Output the (x, y) coordinate of the center of the cell containing the given text.  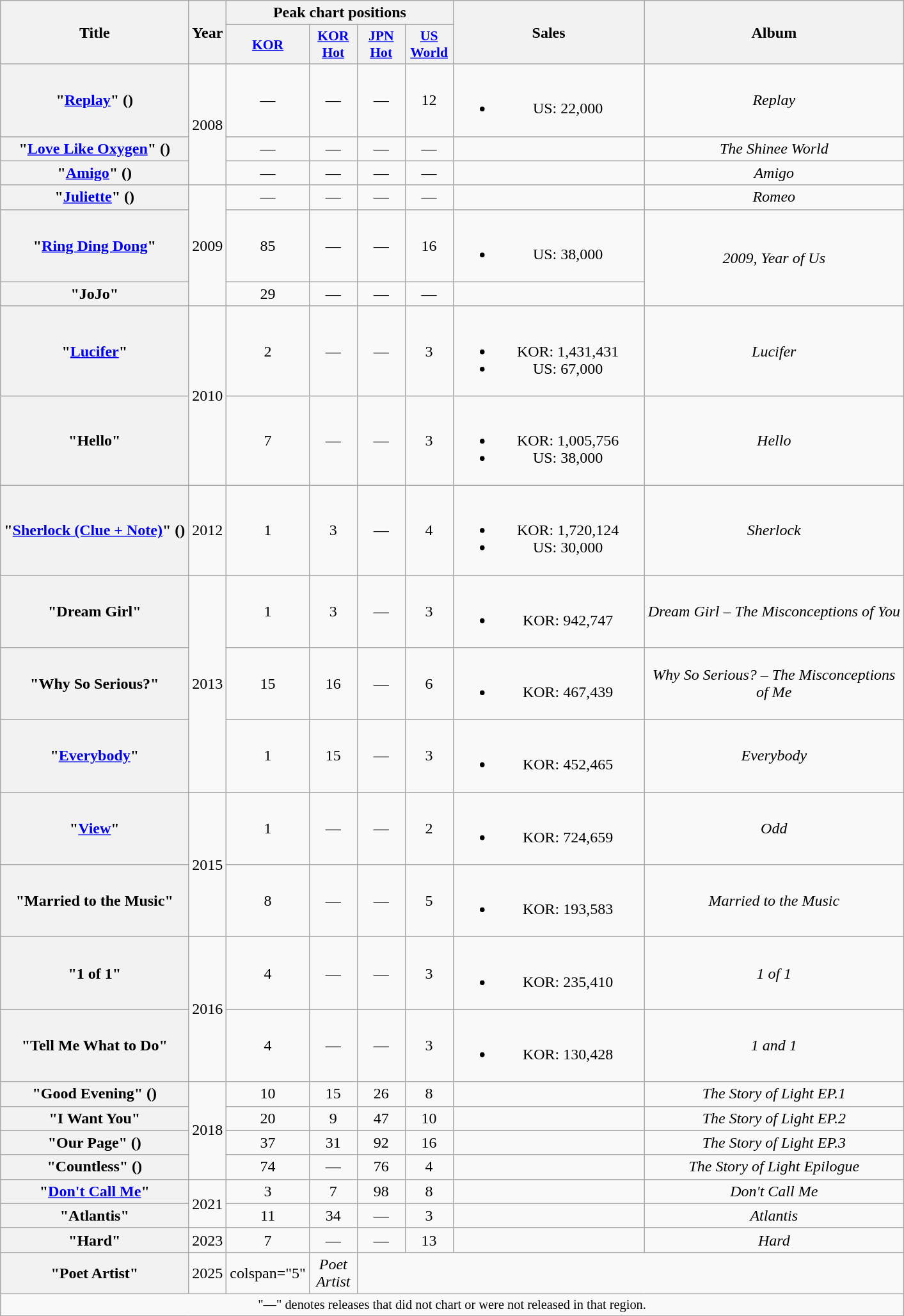
2023 (207, 1240)
"Tell Me What to Do" (95, 1046)
KOR: 1,720,124US: 30,000 (549, 530)
KOR (268, 45)
2010 (207, 396)
34 (333, 1216)
KOR: 193,583 (549, 901)
Atlantis (774, 1216)
29 (268, 294)
37 (268, 1143)
"Sherlock (Clue + Note)" () (95, 530)
"Poet Artist" (95, 1272)
"—" denotes releases that did not chart or were not released in that region. (452, 1304)
85 (268, 246)
Lucifer (774, 351)
The Shinee World (774, 148)
JPNHot (381, 45)
The Story of Light EP.3 (774, 1143)
Sherlock (774, 530)
2009, Year of Us (774, 257)
26 (381, 1094)
Title (95, 32)
"Dream Girl" (95, 611)
31 (333, 1143)
Hello (774, 440)
"JoJo" (95, 294)
KOR: 130,428 (549, 1046)
KOR: 1,005,756US: 38,000 (549, 440)
12 (429, 100)
74 (268, 1167)
13 (429, 1240)
1 of 1 (774, 973)
"Everybody" (95, 757)
"Countless" () (95, 1167)
US: 38,000 (549, 246)
"Why So Serious?" (95, 684)
KOR: 1,431,431US: 67,000 (549, 351)
Hard (774, 1240)
"Lucifer" (95, 351)
"Ring Ding Dong" (95, 246)
colspan="5" (268, 1272)
KORHot (333, 45)
1 and 1 (774, 1046)
"Replay" () (95, 100)
"I Want You" (95, 1118)
2013 (207, 684)
Poet Artist (333, 1272)
The Story of Light EP.1 (774, 1094)
Replay (774, 100)
47 (381, 1118)
Married to the Music (774, 901)
"Good Evening" () (95, 1094)
9 (333, 1118)
2018 (207, 1130)
KOR: 724,659 (549, 828)
Year (207, 32)
2016 (207, 1009)
Why So Serious? – The Misconceptionsof Me (774, 684)
KOR: 942,747 (549, 611)
KOR: 467,439 (549, 684)
"Love Like Oxygen" () (95, 148)
US: 22,000 (549, 100)
"Our Page" () (95, 1143)
98 (381, 1191)
92 (381, 1143)
76 (381, 1167)
Album (774, 32)
Dream Girl – The Misconceptions of You (774, 611)
Sales (549, 32)
KOR: 452,465 (549, 757)
Odd (774, 828)
2025 (207, 1272)
"1 of 1" (95, 973)
Peak chart positions (340, 13)
2012 (207, 530)
"Hello" (95, 440)
20 (268, 1118)
2008 (207, 124)
Amigo (774, 173)
6 (429, 684)
KOR: 235,410 (549, 973)
"Atlantis" (95, 1216)
"View" (95, 828)
2015 (207, 865)
Everybody (774, 757)
The Story of Light EP.2 (774, 1118)
11 (268, 1216)
Romeo (774, 197)
"Juliette" () (95, 197)
The Story of Light Epilogue (774, 1167)
2009 (207, 246)
Don't Call Me (774, 1191)
5 (429, 901)
"Amigo" () (95, 173)
"Don't Call Me" (95, 1191)
"Hard" (95, 1240)
2021 (207, 1203)
USWorld (429, 45)
"Married to the Music" (95, 901)
